For the text-containing cell, return its midpoint in [x, y] coordinate format. 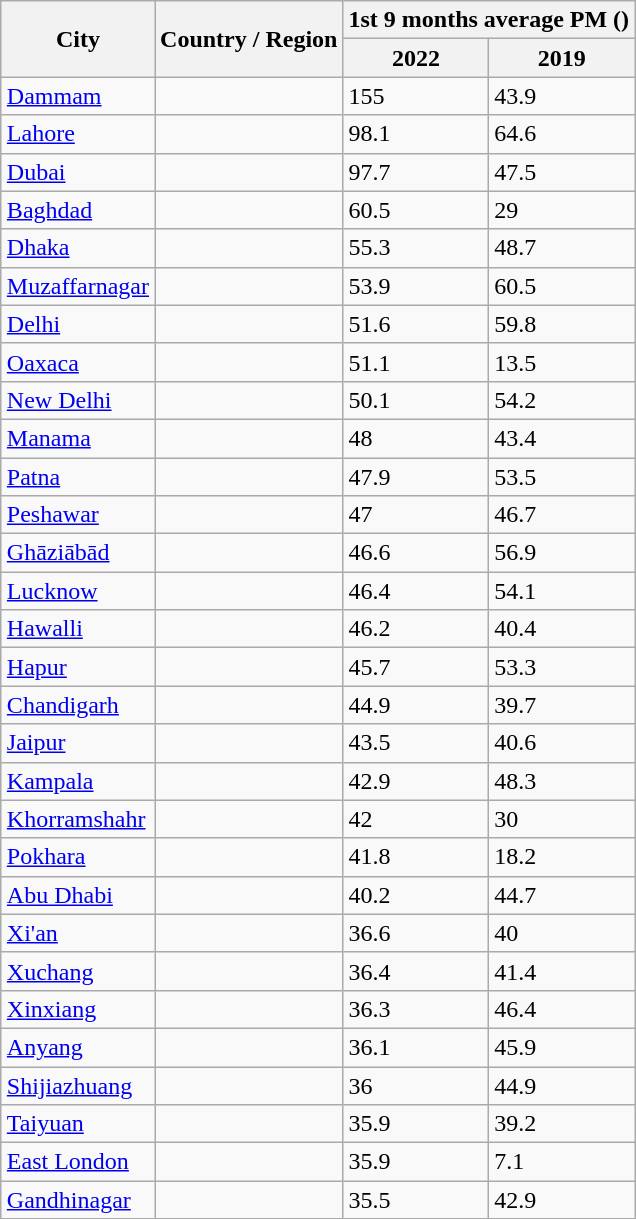
47.5 [562, 172]
98.1 [416, 134]
51.6 [416, 324]
43.5 [416, 743]
Taiyuan [78, 1124]
43.4 [562, 438]
97.7 [416, 172]
Shijiazhuang [78, 1085]
47.9 [416, 477]
41.8 [416, 857]
New Delhi [78, 400]
45.7 [416, 667]
36.1 [416, 1047]
48.7 [562, 248]
44.7 [562, 895]
2019 [562, 58]
East London [78, 1162]
53.5 [562, 477]
35.5 [416, 1200]
50.1 [416, 400]
48 [416, 438]
36.6 [416, 933]
53.3 [562, 667]
Dubai [78, 172]
54.1 [562, 591]
Hapur [78, 667]
64.6 [562, 134]
48.3 [562, 781]
51.1 [416, 362]
39.7 [562, 705]
30 [562, 819]
2022 [416, 58]
Kampala [78, 781]
1st 9 months average PM () [489, 20]
Manama [78, 438]
Xuchang [78, 971]
Abu Dhabi [78, 895]
Dammam [78, 96]
56.9 [562, 553]
36.4 [416, 971]
29 [562, 210]
46.2 [416, 629]
43.9 [562, 96]
45.9 [562, 1047]
Gandhinagar [78, 1200]
40.6 [562, 743]
Xi'an [78, 933]
53.9 [416, 286]
Lahore [78, 134]
39.2 [562, 1124]
46.6 [416, 553]
Jaipur [78, 743]
7.1 [562, 1162]
Khorramshahr [78, 819]
Peshawar [78, 515]
Delhi [78, 324]
Oaxaca [78, 362]
59.8 [562, 324]
City [78, 39]
18.2 [562, 857]
155 [416, 96]
54.2 [562, 400]
Baghdad [78, 210]
40.2 [416, 895]
40.4 [562, 629]
36.3 [416, 1009]
Muzaffarnagar [78, 286]
Xinxiang [78, 1009]
Ghāziābād [78, 553]
Patna [78, 477]
41.4 [562, 971]
Hawalli [78, 629]
Lucknow [78, 591]
46.7 [562, 515]
55.3 [416, 248]
40 [562, 933]
Pokhara [78, 857]
13.5 [562, 362]
Country / Region [249, 39]
Anyang [78, 1047]
47 [416, 515]
Dhaka [78, 248]
Chandigarh [78, 705]
36 [416, 1085]
42 [416, 819]
